Extract the [x, y] coordinate from the center of the cell holding the provided text.  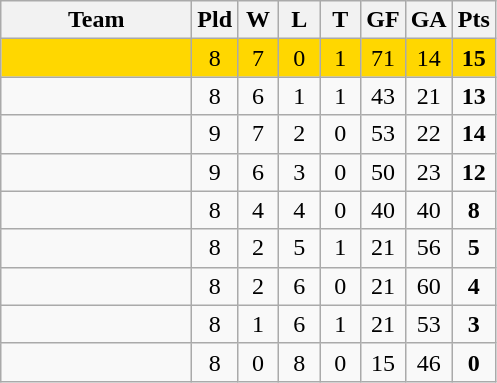
T [340, 20]
56 [428, 248]
13 [474, 96]
GF [383, 20]
W [258, 20]
GA [428, 20]
46 [428, 362]
12 [474, 172]
22 [428, 134]
23 [428, 172]
71 [383, 58]
60 [428, 286]
Pts [474, 20]
L [300, 20]
Team [96, 20]
50 [383, 172]
43 [383, 96]
Pld [215, 20]
